Return [X, Y] of the center of cell containing provided text 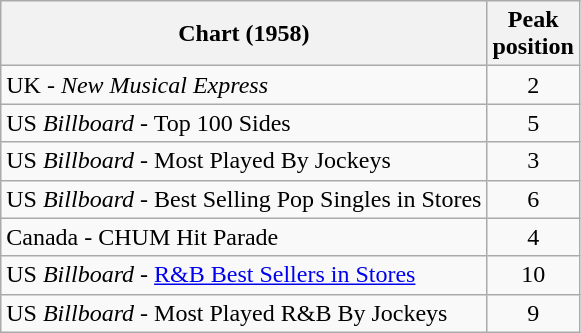
4 [533, 237]
US Billboard - Most Played R&B By Jockeys [244, 313]
10 [533, 275]
US Billboard - Top 100 Sides [244, 123]
2 [533, 85]
3 [533, 161]
US Billboard - R&B Best Sellers in Stores [244, 275]
US Billboard - Most Played By Jockeys [244, 161]
Peakposition [533, 34]
Canada - CHUM Hit Parade [244, 237]
6 [533, 199]
Chart (1958) [244, 34]
5 [533, 123]
9 [533, 313]
US Billboard - Best Selling Pop Singles in Stores [244, 199]
UK - New Musical Express [244, 85]
